Return [X, Y] of the center of cell containing provided text 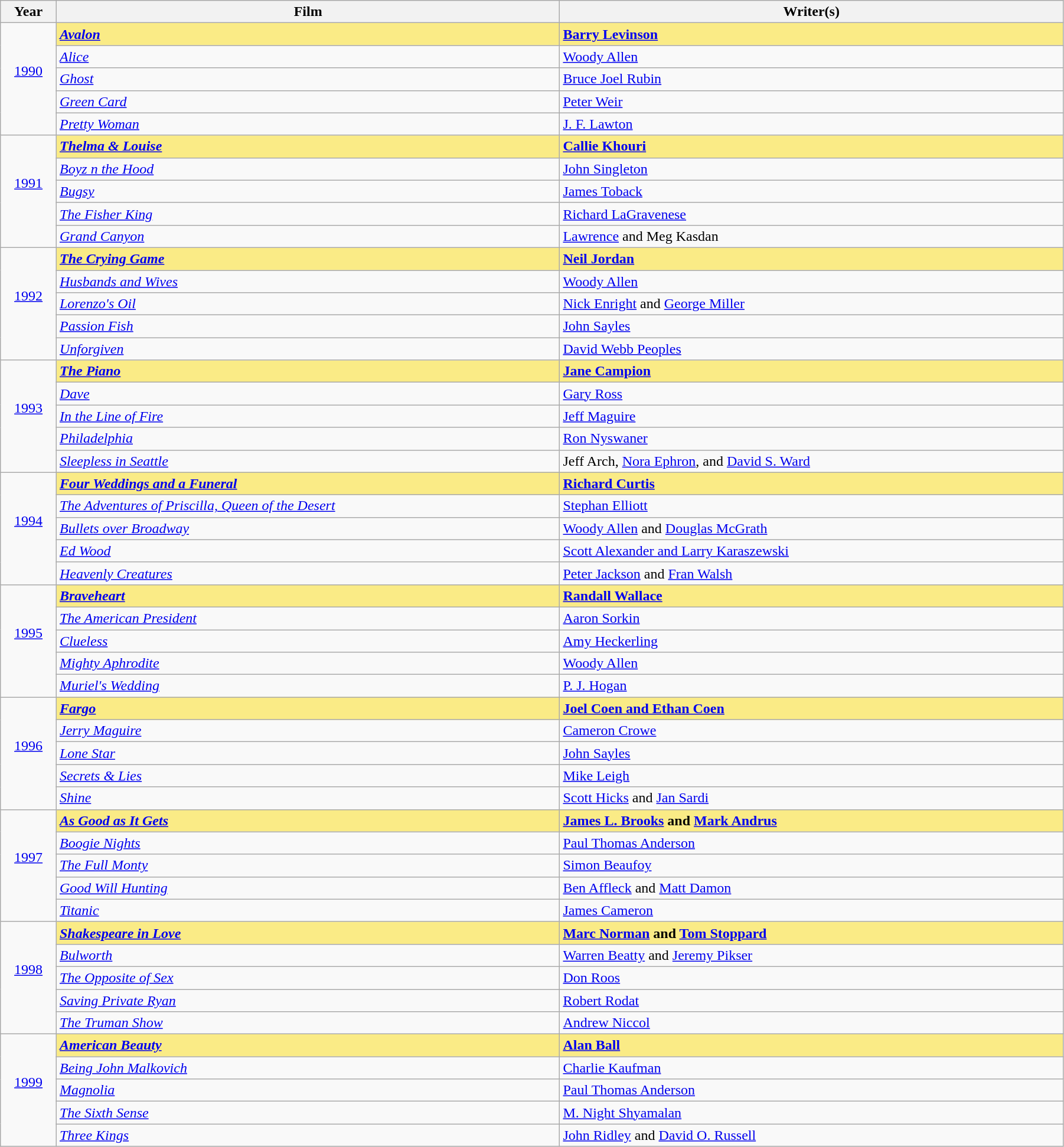
Sleepless in Seattle [308, 461]
Thelma & Louise [308, 146]
Unforgiven [308, 349]
Simon Beaufoy [811, 865]
Ron Nyswaner [811, 439]
David Webb Peoples [811, 349]
Mike Leigh [811, 776]
Pretty Woman [308, 124]
The American President [308, 618]
Cameron Crowe [811, 731]
Green Card [308, 102]
Aaron Sorkin [811, 618]
Barry Levinson [811, 34]
John Ridley and David O. Russell [811, 1135]
As Good as It Gets [308, 821]
Magnolia [308, 1090]
1994 [28, 528]
The Truman Show [308, 1023]
Four Weddings and a Funeral [308, 483]
Ben Affleck and Matt Damon [811, 888]
Lorenzo's Oil [308, 304]
Philadelphia [308, 439]
Ghost [308, 79]
Bruce Joel Rubin [811, 79]
Woody Allen and Douglas McGrath [811, 528]
Charlie Kaufman [811, 1068]
Writer(s) [811, 12]
Alice [308, 57]
Randall Wallace [811, 596]
Scott Alexander and Larry Karaszewski [811, 551]
Titanic [308, 910]
Avalon [308, 34]
Muriel's Wedding [308, 686]
The Piano [308, 371]
Warren Beatty and Jeremy Pikser [811, 955]
P. J. Hogan [811, 686]
Peter Weir [811, 102]
Don Roos [811, 978]
In the Line of Fire [308, 416]
Shakespeare in Love [308, 933]
Marc Norman and Tom Stoppard [811, 933]
Dave [308, 394]
M. Night Shyamalan [811, 1113]
Jane Campion [811, 371]
Boogie Nights [308, 843]
Braveheart [308, 596]
Lone Star [308, 753]
Secrets & Lies [308, 776]
Jeff Arch, Nora Ephron, and David S. Ward [811, 461]
Clueless [308, 641]
Gary Ross [811, 394]
Jeff Maguire [811, 416]
Fargo [308, 708]
Neil Jordan [811, 259]
Mighty Aphrodite [308, 664]
Joel Coen and Ethan Coen [811, 708]
Stephan Elliott [811, 506]
Husbands and Wives [308, 282]
Being John Malkovich [308, 1068]
J. F. Lawton [811, 124]
1996 [28, 753]
James L. Brooks and Mark Andrus [811, 821]
1997 [28, 865]
Bulworth [308, 955]
The Sixth Sense [308, 1113]
1992 [28, 303]
Peter Jackson and Fran Walsh [811, 573]
Richard Curtis [811, 483]
The Opposite of Sex [308, 978]
The Crying Game [308, 259]
Richard LaGravenese [811, 214]
The Full Monty [308, 865]
1999 [28, 1090]
Good Will Hunting [308, 888]
1993 [28, 416]
Scott Hicks and Jan Sardi [811, 798]
Nick Enright and George Miller [811, 304]
Callie Khouri [811, 146]
1998 [28, 978]
Bullets over Broadway [308, 528]
Heavenly Creatures [308, 573]
1995 [28, 641]
The Adventures of Priscilla, Queen of the Desert [308, 506]
Alan Ball [811, 1045]
Three Kings [308, 1135]
John Singleton [811, 169]
Saving Private Ryan [308, 1001]
James Cameron [811, 910]
American Beauty [308, 1045]
Film [308, 12]
Lawrence and Meg Kasdan [811, 236]
1990 [28, 79]
The Fisher King [308, 214]
1991 [28, 191]
Robert Rodat [811, 1001]
Passion Fish [308, 326]
Boyz n the Hood [308, 169]
James Toback [811, 191]
Grand Canyon [308, 236]
Amy Heckerling [811, 641]
Jerry Maguire [308, 731]
Ed Wood [308, 551]
Year [28, 12]
Andrew Niccol [811, 1023]
Shine [308, 798]
Bugsy [308, 191]
